Determine the [x, y] coordinate at the center of the cell enclosing the given text.  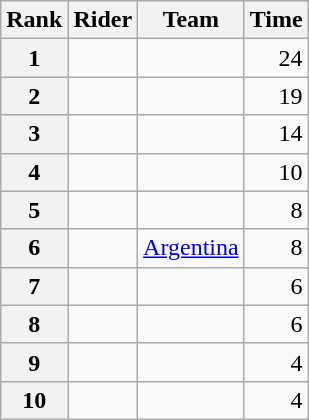
Argentina [192, 248]
7 [34, 286]
19 [276, 96]
24 [276, 58]
9 [34, 362]
2 [34, 96]
1 [34, 58]
3 [34, 134]
Team [192, 20]
Rank [34, 20]
Rider [103, 20]
14 [276, 134]
Time [276, 20]
5 [34, 210]
